For the text-containing cell, return its midpoint in (X, Y) coordinate format. 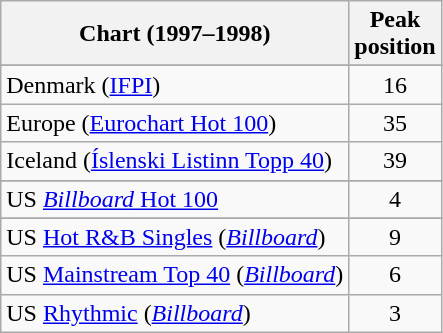
Peakposition (395, 34)
39 (395, 161)
35 (395, 123)
9 (395, 237)
16 (395, 85)
US Billboard Hot 100 (175, 199)
4 (395, 199)
Chart (1997–1998) (175, 34)
Denmark (IFPI) (175, 85)
US Hot R&B Singles (Billboard) (175, 237)
Europe (Eurochart Hot 100) (175, 123)
6 (395, 275)
Iceland (Íslenski Listinn Topp 40) (175, 161)
US Mainstream Top 40 (Billboard) (175, 275)
3 (395, 313)
US Rhythmic (Billboard) (175, 313)
